Scan for the cell matching the given text and deliver its [X, Y] coordinate at center. 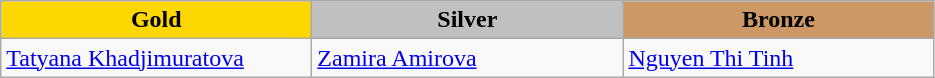
Tatyana Khadjimuratova [156, 58]
Silver [468, 20]
Gold [156, 20]
Nguyen Thi Tinh [778, 58]
Bronze [778, 20]
Zamira Amirova [468, 58]
